Extract the [X, Y] coordinate from the center of the cell holding the provided text.  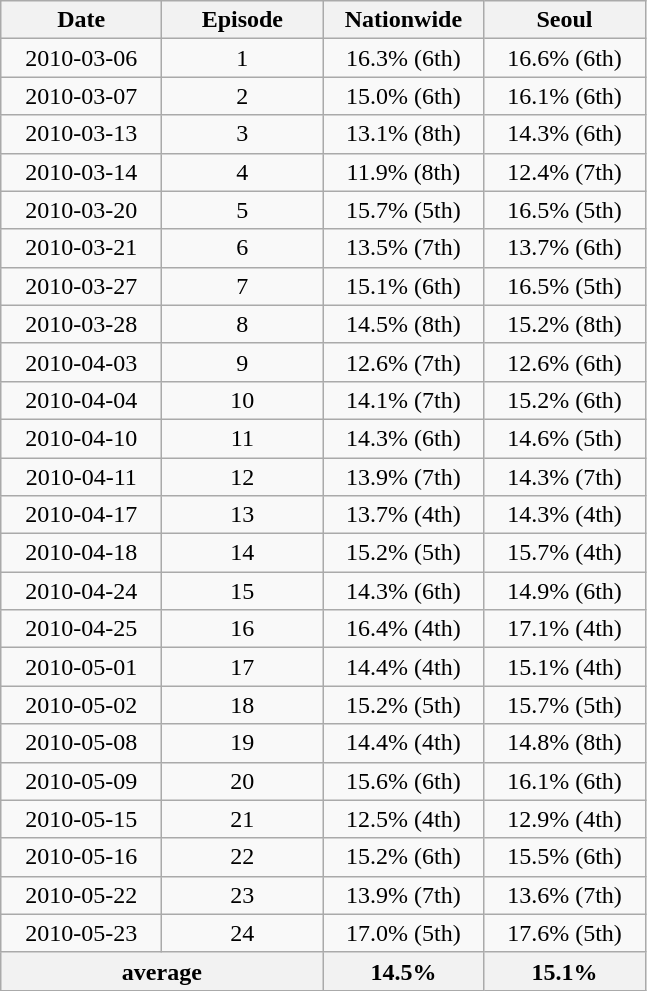
19 [242, 743]
2010-05-09 [82, 781]
2010-05-16 [82, 857]
15.1% (4th) [564, 667]
12.6% (6th) [564, 362]
14.3% (4th) [564, 515]
17.0% (5th) [404, 933]
2010-05-22 [82, 895]
2010-05-01 [82, 667]
14 [242, 553]
2010-03-13 [82, 134]
11 [242, 438]
5 [242, 210]
15.0% (6th) [404, 96]
2 [242, 96]
12 [242, 477]
23 [242, 895]
15.1% [564, 971]
2010-05-23 [82, 933]
2010-04-18 [82, 553]
Seoul [564, 20]
4 [242, 172]
2010-03-28 [82, 324]
2010-04-17 [82, 515]
2010-04-03 [82, 362]
2010-05-15 [82, 819]
22 [242, 857]
15.2% (8th) [564, 324]
12.9% (4th) [564, 819]
13.6% (7th) [564, 895]
2010-05-08 [82, 743]
16 [242, 629]
14.5% (8th) [404, 324]
2010-03-21 [82, 248]
16.4% (4th) [404, 629]
2010-05-02 [82, 705]
15.5% (6th) [564, 857]
Nationwide [404, 20]
average [162, 971]
17.1% (4th) [564, 629]
15.1% (6th) [404, 286]
8 [242, 324]
12.4% (7th) [564, 172]
17.6% (5th) [564, 933]
14.1% (7th) [404, 400]
13.1% (8th) [404, 134]
21 [242, 819]
15.7% (4th) [564, 553]
18 [242, 705]
11.9% (8th) [404, 172]
14.5% [404, 971]
6 [242, 248]
17 [242, 667]
14.6% (5th) [564, 438]
14.8% (8th) [564, 743]
14.3% (7th) [564, 477]
10 [242, 400]
13.7% (6th) [564, 248]
2010-04-24 [82, 591]
16.6% (6th) [564, 58]
2010-03-07 [82, 96]
9 [242, 362]
2010-04-25 [82, 629]
16.3% (6th) [404, 58]
24 [242, 933]
15 [242, 591]
12.6% (7th) [404, 362]
12.5% (4th) [404, 819]
14.9% (6th) [564, 591]
2010-04-11 [82, 477]
2010-03-20 [82, 210]
2010-03-27 [82, 286]
1 [242, 58]
13 [242, 515]
13.5% (7th) [404, 248]
15.6% (6th) [404, 781]
2010-04-10 [82, 438]
Date [82, 20]
3 [242, 134]
2010-04-04 [82, 400]
Episode [242, 20]
20 [242, 781]
7 [242, 286]
2010-03-14 [82, 172]
2010-03-06 [82, 58]
13.7% (4th) [404, 515]
